Return the [x, y] coordinate for the center point of the cell that contains the specified text.  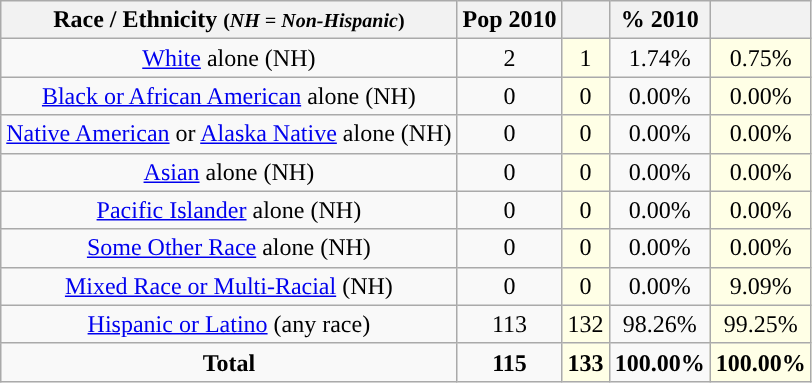
1 [586, 58]
Native American or Alaska Native alone (NH) [229, 134]
White alone (NH) [229, 58]
Asian alone (NH) [229, 172]
0.75% [760, 58]
Total [229, 362]
Race / Ethnicity (NH = Non-Hispanic) [229, 20]
99.25% [760, 324]
132 [586, 324]
98.26% [660, 324]
113 [510, 324]
2 [510, 58]
% 2010 [660, 20]
Mixed Race or Multi-Racial (NH) [229, 286]
Pop 2010 [510, 20]
Some Other Race alone (NH) [229, 248]
Black or African American alone (NH) [229, 96]
Pacific Islander alone (NH) [229, 210]
9.09% [760, 286]
Hispanic or Latino (any race) [229, 324]
133 [586, 362]
115 [510, 362]
1.74% [660, 58]
